Locate the cell with the specified text and output its (X, Y) center coordinate. 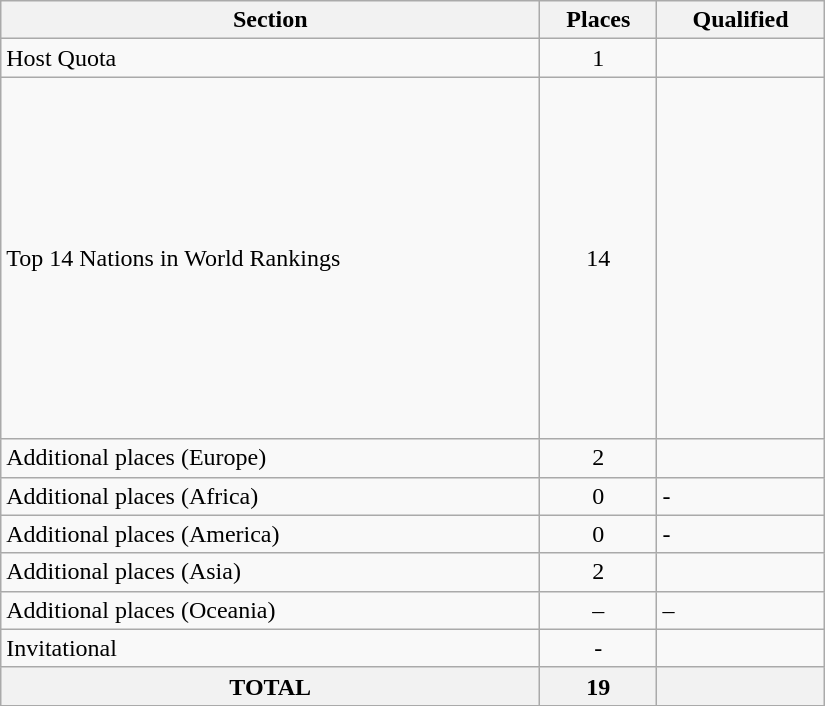
Additional places (Oceania) (270, 610)
14 (598, 258)
TOTAL (270, 686)
Additional places (Africa) (270, 496)
Additional places (America) (270, 534)
Top 14 Nations in World Rankings (270, 258)
Places (598, 20)
Section (270, 20)
Invitational (270, 648)
Qualified (740, 20)
Additional places (Europe) (270, 458)
19 (598, 686)
Host Quota (270, 58)
Additional places (Asia) (270, 572)
1 (598, 58)
